Detect which cell encompasses the target text, then output its [x, y] center coordinate. 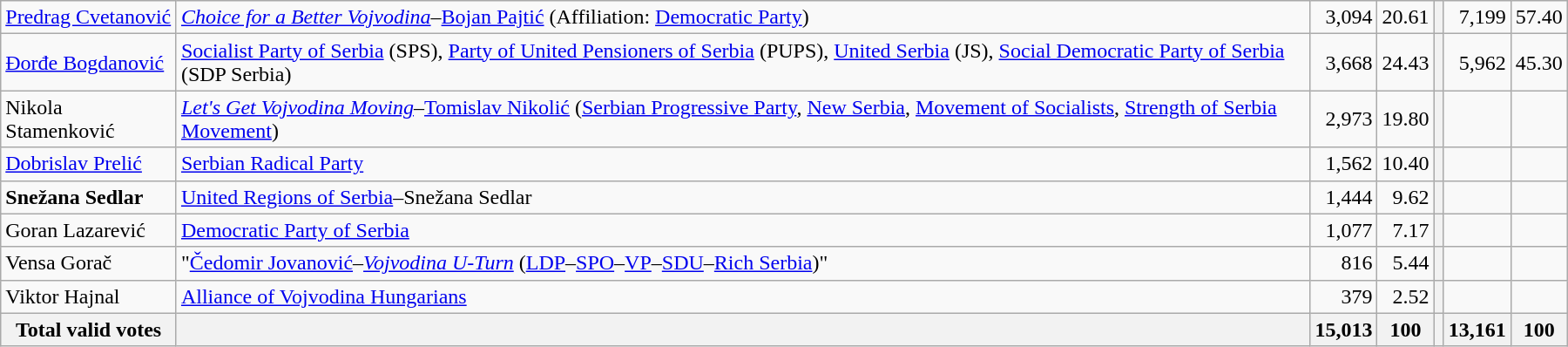
45.30 [1538, 63]
2.52 [1406, 296]
5,962 [1477, 63]
9.62 [1406, 197]
Goran Lazarević [89, 230]
Choice for a Better Vojvodina–Bojan Pajtić (Affiliation: Democratic Party) [743, 17]
5.44 [1406, 263]
1,444 [1343, 197]
1,077 [1343, 230]
Serbian Radical Party [743, 164]
7,199 [1477, 17]
20.61 [1406, 17]
Democratic Party of Serbia [743, 230]
7.17 [1406, 230]
Socialist Party of Serbia (SPS), Party of United Pensioners of Serbia (PUPS), United Serbia (JS), Social Democratic Party of Serbia (SDP Serbia) [743, 63]
816 [1343, 263]
Đorđe Bogdanović [89, 63]
10.40 [1406, 164]
3,094 [1343, 17]
13,161 [1477, 330]
2,973 [1343, 119]
1,562 [1343, 164]
Viktor Hajnal [89, 296]
United Regions of Serbia–Snežana Sedlar [743, 197]
15,013 [1343, 330]
Total valid votes [89, 330]
Dobrislav Prelić [89, 164]
Let's Get Vojvodina Moving–Tomislav Nikolić (Serbian Progressive Party, New Serbia, Movement of Socialists, Strength of Serbia Movement) [743, 119]
"Čedomir Jovanović–Vojvodina U-Turn (LDP–SPO–VP–SDU–Rich Serbia)" [743, 263]
57.40 [1538, 17]
Snežana Sedlar [89, 197]
Nikola Stamenković [89, 119]
24.43 [1406, 63]
Predrag Cvetanović [89, 17]
379 [1343, 296]
Vensa Gorač [89, 263]
Alliance of Vojvodina Hungarians [743, 296]
19.80 [1406, 119]
3,668 [1343, 63]
